Capture the cell that displays the provided text and extract its [x, y] central coordinate. 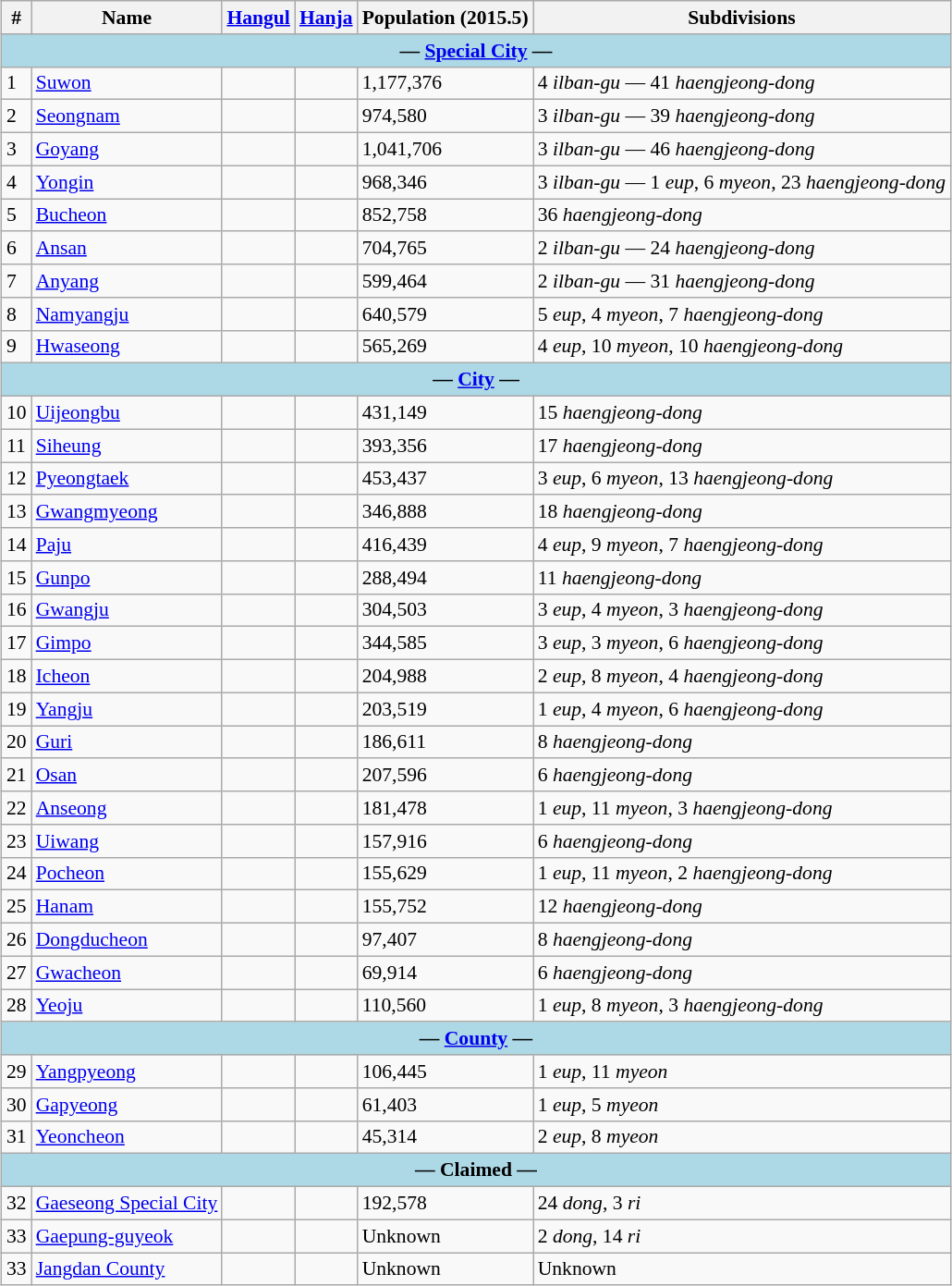
640,579 [445, 313]
1,177,376 [445, 83]
Hangul [259, 18]
1 eup, 5 myeon [741, 1104]
Gwangmyeong [128, 511]
61,403 [445, 1104]
Yangju [128, 709]
186,611 [445, 741]
704,765 [445, 248]
Anseong [128, 808]
157,916 [445, 840]
26 [17, 939]
4 ilban-gu — 41 haengjeong-dong [741, 83]
Yangpyeong [128, 1072]
36 haengjeong-dong [741, 214]
155,629 [445, 874]
24 dong, 3 ri [741, 1203]
Jangdan County [128, 1268]
30 [17, 1104]
4 eup, 10 myeon, 10 haengjeong-dong [741, 347]
Hanam [128, 907]
1,041,706 [445, 149]
2 ilban-gu — 24 haengjeong-dong [741, 248]
106,445 [445, 1072]
Icheon [128, 676]
304,503 [445, 610]
3 eup, 6 myeon, 13 haengjeong-dong [741, 479]
453,437 [445, 479]
7 [17, 281]
3 ilban-gu — 39 haengjeong-dong [741, 116]
2 eup, 8 myeon [741, 1137]
8 [17, 313]
204,988 [445, 676]
Gunpo [128, 577]
— Special City — [476, 50]
— Claimed — [476, 1170]
Subdivisions [741, 18]
416,439 [445, 545]
Uiwang [128, 840]
Paju [128, 545]
Bucheon [128, 214]
25 [17, 907]
69,914 [445, 973]
Siheung [128, 446]
Gwangju [128, 610]
# [17, 18]
1 eup, 4 myeon, 6 haengjeong-dong [741, 709]
— County — [476, 1038]
Dongducheon [128, 939]
1 eup, 11 myeon, 2 haengjeong-dong [741, 874]
Hwaseong [128, 347]
3 eup, 4 myeon, 3 haengjeong-dong [741, 610]
27 [17, 973]
32 [17, 1203]
Name [128, 18]
Goyang [128, 149]
16 [17, 610]
45,314 [445, 1137]
22 [17, 808]
6 [17, 248]
10 [17, 412]
13 [17, 511]
17 haengjeong-dong [741, 446]
Namyangju [128, 313]
15 haengjeong-dong [741, 412]
Gapyeong [128, 1104]
18 [17, 676]
Yongin [128, 182]
29 [17, 1072]
1 eup, 8 myeon, 3 haengjeong-dong [741, 1006]
Hanja [326, 18]
20 [17, 741]
2 ilban-gu — 31 haengjeong-dong [741, 281]
Ansan [128, 248]
393,356 [445, 446]
Suwon [128, 83]
3 [17, 149]
203,519 [445, 709]
Gaepung-guyeok [128, 1236]
5 eup, 4 myeon, 7 haengjeong-dong [741, 313]
2 [17, 116]
110,560 [445, 1006]
— City — [476, 380]
24 [17, 874]
192,578 [445, 1203]
Uijeongbu [128, 412]
11 [17, 446]
4 eup, 9 myeon, 7 haengjeong-dong [741, 545]
12 [17, 479]
344,585 [445, 643]
14 [17, 545]
Anyang [128, 281]
Gimpo [128, 643]
Gwacheon [128, 973]
288,494 [445, 577]
Seongnam [128, 116]
28 [17, 1006]
97,407 [445, 939]
21 [17, 775]
1 eup, 11 myeon [741, 1072]
2 dong, 14 ri [741, 1236]
31 [17, 1137]
3 ilban-gu — 46 haengjeong-dong [741, 149]
181,478 [445, 808]
17 [17, 643]
Yeoncheon [128, 1137]
Yeoju [128, 1006]
Gaeseong Special City [128, 1203]
12 haengjeong-dong [741, 907]
11 haengjeong-dong [741, 577]
968,346 [445, 182]
2 eup, 8 myeon, 4 haengjeong-dong [741, 676]
565,269 [445, 347]
599,464 [445, 281]
852,758 [445, 214]
3 eup, 3 myeon, 6 haengjeong-dong [741, 643]
23 [17, 840]
Osan [128, 775]
974,580 [445, 116]
1 [17, 83]
18 haengjeong-dong [741, 511]
3 ilban-gu — 1 eup, 6 myeon, 23 haengjeong-dong [741, 182]
Pyeongtaek [128, 479]
431,149 [445, 412]
Pocheon [128, 874]
19 [17, 709]
Population (2015.5) [445, 18]
207,596 [445, 775]
Guri [128, 741]
346,888 [445, 511]
9 [17, 347]
155,752 [445, 907]
5 [17, 214]
1 eup, 11 myeon, 3 haengjeong-dong [741, 808]
15 [17, 577]
4 [17, 182]
